For the text-containing cell, return its midpoint in [x, y] coordinate format. 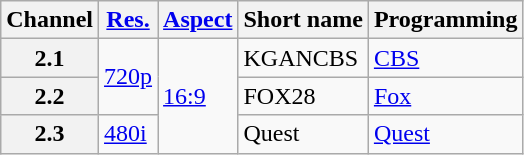
Channel [50, 20]
Res. [128, 20]
720p [128, 77]
Aspect [198, 20]
16:9 [198, 96]
Fox [446, 96]
2.2 [50, 96]
FOX28 [303, 96]
Programming [446, 20]
2.3 [50, 134]
KGANCBS [303, 58]
2.1 [50, 58]
480i [128, 134]
CBS [446, 58]
Short name [303, 20]
